Extract the [X, Y] coordinate from the center of the cell holding the provided text.  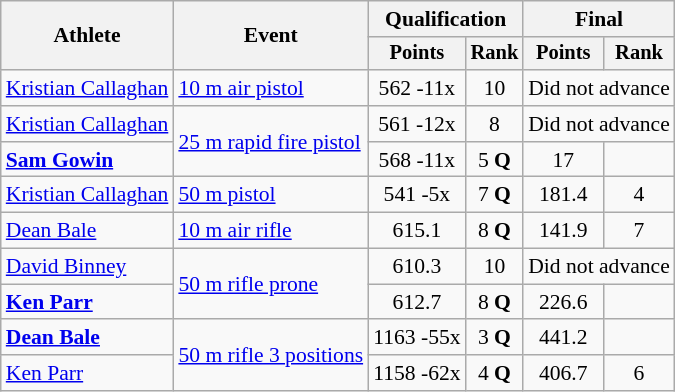
610.3 [416, 267]
612.7 [416, 302]
3 Q [495, 338]
50 m rifle prone [270, 284]
541 -5x [416, 195]
7 [639, 231]
10 m air pistol [270, 88]
Qualification [446, 19]
Event [270, 36]
25 m rapid fire pistol [270, 142]
4 [639, 195]
568 -11x [416, 160]
50 m rifle 3 positions [270, 356]
4 Q [495, 373]
50 m pistol [270, 195]
226.6 [563, 302]
5 Q [495, 160]
Final [599, 19]
David Binney [88, 267]
441.2 [563, 338]
1163 -55x [416, 338]
Sam Gowin [88, 160]
8 [495, 124]
561 -12x [416, 124]
7 Q [495, 195]
6 [639, 373]
562 -11x [416, 88]
17 [563, 160]
141.9 [563, 231]
10 m air rifle [270, 231]
615.1 [416, 231]
1158 -62x [416, 373]
406.7 [563, 373]
Athlete [88, 36]
181.4 [563, 195]
